Return [X, Y] of the center of cell containing provided text 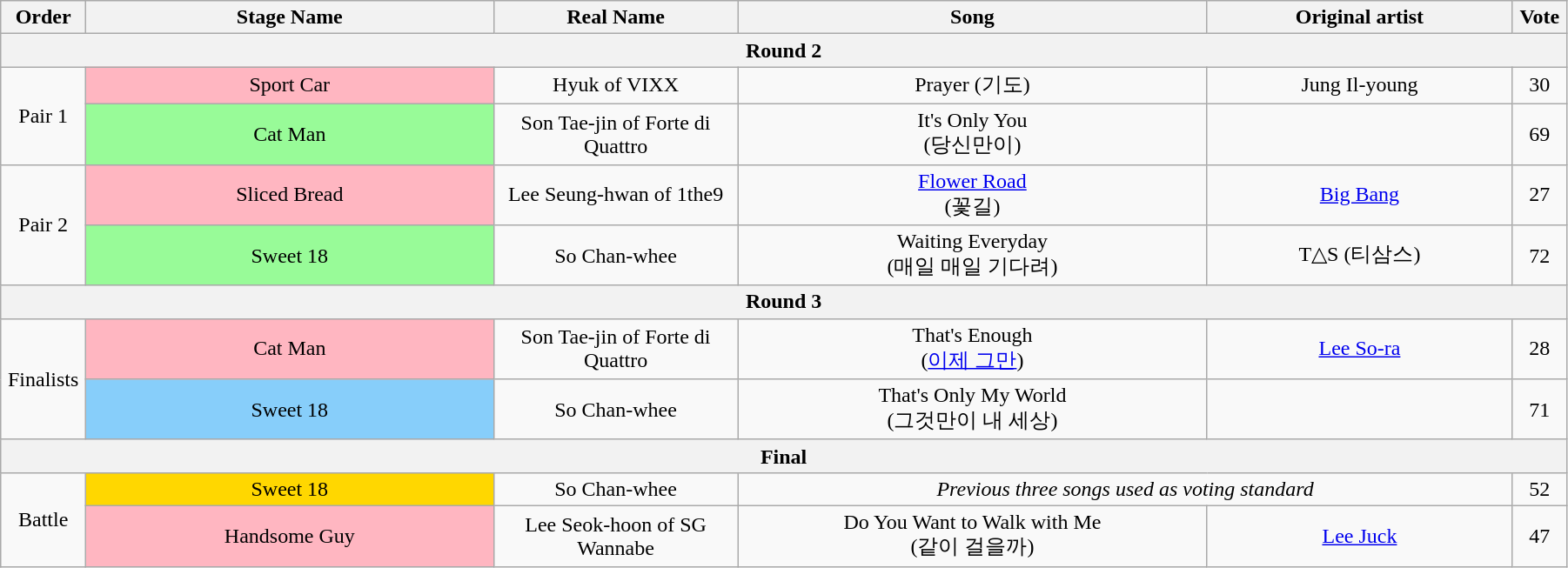
Previous three songs used as voting standard [1125, 489]
Song [973, 17]
Pair 1 [44, 116]
71 [1539, 410]
T△S (티삼스) [1359, 256]
That's Only My World(그것만이 내 세상) [973, 410]
Sport Car [290, 85]
27 [1539, 195]
Flower Road(꽃길) [973, 195]
Order [44, 17]
72 [1539, 256]
Final [784, 456]
It's Only You(당신만이) [973, 134]
Jung Il-young [1359, 85]
Lee Juck [1359, 536]
47 [1539, 536]
30 [1539, 85]
Round 2 [784, 50]
Waiting Everyday(매일 매일 기다려) [973, 256]
Finalists [44, 379]
Sliced Bread [290, 195]
Handsome Guy [290, 536]
Big Bang [1359, 195]
Lee Seung-hwan of 1the9 [616, 195]
69 [1539, 134]
Original artist [1359, 17]
Pair 2 [44, 224]
Vote [1539, 17]
Lee Seok-hoon of SG Wannabe [616, 536]
Round 3 [784, 302]
Do You Want to Walk with Me(같이 걸을까) [973, 536]
28 [1539, 349]
That's Enough(이제 그만) [973, 349]
Battle [44, 519]
Prayer (기도) [973, 85]
Real Name [616, 17]
Hyuk of VIXX [616, 85]
Stage Name [290, 17]
Lee So-ra [1359, 349]
52 [1539, 489]
